Output the (X, Y) coordinate of the center of the cell containing the given text.  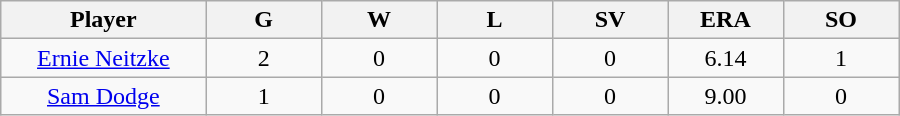
G (264, 20)
Sam Dodge (104, 96)
Player (104, 20)
6.14 (726, 58)
9.00 (726, 96)
SO (841, 20)
L (494, 20)
2 (264, 58)
ERA (726, 20)
SV (610, 20)
W (378, 20)
Ernie Neitzke (104, 58)
